Search for the cell housing the specified text and yield its [X, Y] center coordinate. 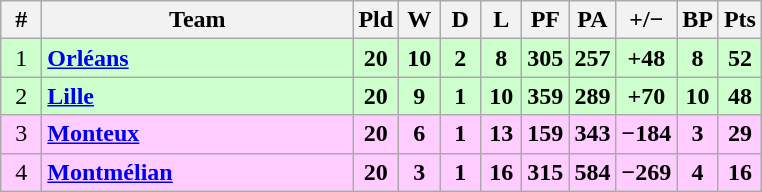
D [460, 20]
Pld [376, 20]
315 [546, 172]
9 [420, 96]
Lille [198, 96]
52 [740, 58]
584 [592, 172]
PF [546, 20]
−184 [646, 134]
# [22, 20]
Team [198, 20]
Monteux [198, 134]
305 [546, 58]
48 [740, 96]
−269 [646, 172]
+/− [646, 20]
289 [592, 96]
343 [592, 134]
L [502, 20]
Pts [740, 20]
13 [502, 134]
Orléans [198, 58]
BP [698, 20]
Montmélian [198, 172]
159 [546, 134]
359 [546, 96]
257 [592, 58]
+70 [646, 96]
+48 [646, 58]
W [420, 20]
29 [740, 134]
6 [420, 134]
PA [592, 20]
